Detect which cell encompasses the target text, then output its [X, Y] center coordinate. 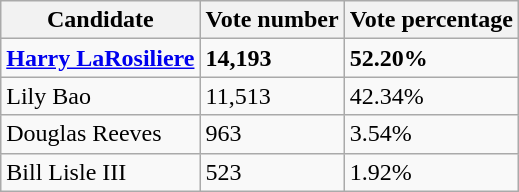
14,193 [272, 58]
11,513 [272, 96]
Vote number [272, 20]
963 [272, 134]
Vote percentage [431, 20]
Candidate [100, 20]
Lily Bao [100, 96]
Harry LaRosiliere [100, 58]
523 [272, 172]
52.20% [431, 58]
Douglas Reeves [100, 134]
Bill Lisle III [100, 172]
3.54% [431, 134]
1.92% [431, 172]
42.34% [431, 96]
